Return the (x, y) coordinate for the center point of the cell that contains the specified text.  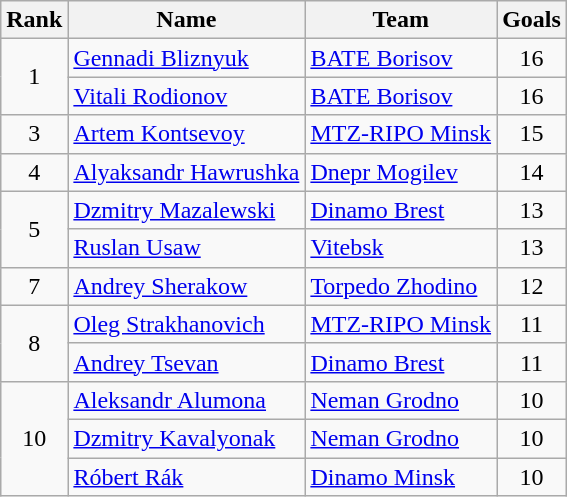
Vitebsk (401, 248)
Alyaksandr Hawrushka (186, 172)
Torpedo Zhodino (401, 286)
Dnepr Mogilev (401, 172)
5 (34, 229)
3 (34, 134)
Andrey Tsevan (186, 362)
Gennadi Bliznyuk (186, 58)
Aleksandr Alumona (186, 400)
Goals (532, 20)
Oleg Strakhanovich (186, 324)
8 (34, 343)
14 (532, 172)
Andrey Sherakow (186, 286)
Róbert Rák (186, 477)
Name (186, 20)
1 (34, 77)
Ruslan Usaw (186, 248)
7 (34, 286)
Artem Kontsevoy (186, 134)
Dinamo Minsk (401, 477)
Dzmitry Kavalyonak (186, 438)
Vitali Rodionov (186, 96)
Team (401, 20)
Rank (34, 20)
15 (532, 134)
Dzmitry Mazalewski (186, 210)
4 (34, 172)
12 (532, 286)
